Scan for the cell matching the given text and deliver its (x, y) coordinate at center. 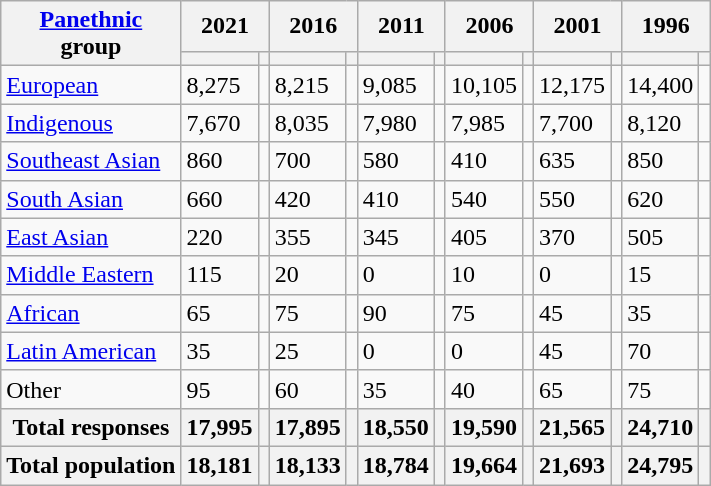
19,664 (484, 465)
2006 (489, 26)
8,120 (660, 123)
60 (308, 389)
7,985 (484, 123)
18,181 (220, 465)
Other (91, 389)
345 (396, 237)
Middle Eastern (91, 275)
8,215 (308, 85)
18,550 (396, 427)
Southeast Asian (91, 161)
2001 (578, 26)
21,565 (572, 427)
2021 (225, 26)
10,105 (484, 85)
9,085 (396, 85)
115 (220, 275)
660 (220, 199)
70 (660, 351)
Indigenous (91, 123)
7,670 (220, 123)
15 (660, 275)
18,133 (308, 465)
420 (308, 199)
505 (660, 237)
2011 (401, 26)
40 (484, 389)
8,275 (220, 85)
7,700 (572, 123)
635 (572, 161)
Total population (91, 465)
24,795 (660, 465)
1996 (666, 26)
355 (308, 237)
South Asian (91, 199)
370 (572, 237)
17,995 (220, 427)
24,710 (660, 427)
17,895 (308, 427)
12,175 (572, 85)
8,035 (308, 123)
Latin American (91, 351)
19,590 (484, 427)
95 (220, 389)
2016 (313, 26)
550 (572, 199)
21,693 (572, 465)
580 (396, 161)
African (91, 313)
European (91, 85)
10 (484, 275)
90 (396, 313)
860 (220, 161)
25 (308, 351)
700 (308, 161)
405 (484, 237)
14,400 (660, 85)
20 (308, 275)
Panethnicgroup (91, 34)
East Asian (91, 237)
220 (220, 237)
18,784 (396, 465)
850 (660, 161)
Total responses (91, 427)
7,980 (396, 123)
540 (484, 199)
620 (660, 199)
